Return [X, Y] of the center of cell containing provided text 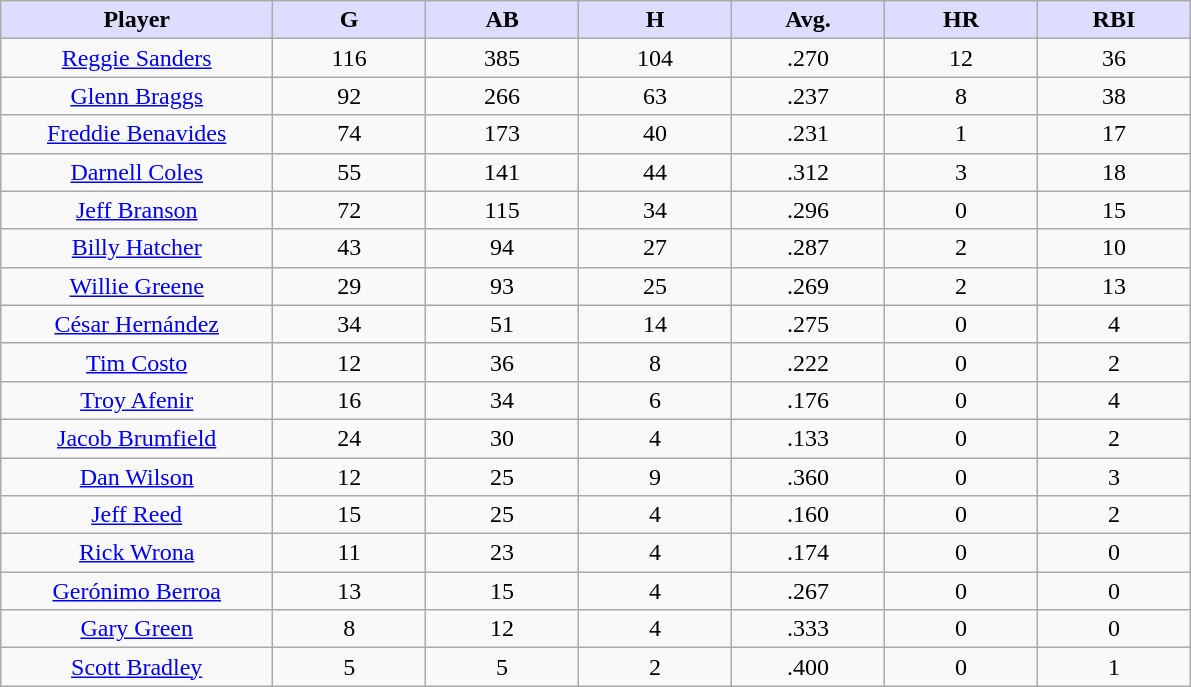
.269 [808, 286]
40 [656, 134]
.312 [808, 172]
385 [502, 58]
Willie Greene [137, 286]
Gerónimo Berroa [137, 591]
Gary Green [137, 629]
Jeff Branson [137, 210]
93 [502, 286]
Rick Wrona [137, 553]
94 [502, 248]
104 [656, 58]
55 [350, 172]
H [656, 20]
.160 [808, 515]
23 [502, 553]
César Hernández [137, 324]
Troy Afenir [137, 400]
Player [137, 20]
Avg. [808, 20]
.222 [808, 362]
11 [350, 553]
.296 [808, 210]
.174 [808, 553]
Darnell Coles [137, 172]
74 [350, 134]
141 [502, 172]
24 [350, 438]
6 [656, 400]
72 [350, 210]
.270 [808, 58]
16 [350, 400]
.176 [808, 400]
.333 [808, 629]
173 [502, 134]
30 [502, 438]
14 [656, 324]
Billy Hatcher [137, 248]
Glenn Braggs [137, 96]
Jeff Reed [137, 515]
RBI [1114, 20]
38 [1114, 96]
266 [502, 96]
.267 [808, 591]
.237 [808, 96]
27 [656, 248]
.360 [808, 477]
Jacob Brumfield [137, 438]
17 [1114, 134]
Reggie Sanders [137, 58]
116 [350, 58]
Freddie Benavides [137, 134]
.400 [808, 667]
Scott Bradley [137, 667]
18 [1114, 172]
9 [656, 477]
Tim Costo [137, 362]
10 [1114, 248]
.275 [808, 324]
51 [502, 324]
43 [350, 248]
92 [350, 96]
115 [502, 210]
.133 [808, 438]
44 [656, 172]
Dan Wilson [137, 477]
63 [656, 96]
.231 [808, 134]
AB [502, 20]
29 [350, 286]
.287 [808, 248]
G [350, 20]
HR [960, 20]
